Capture the cell that displays the provided text and extract its [X, Y] central coordinate. 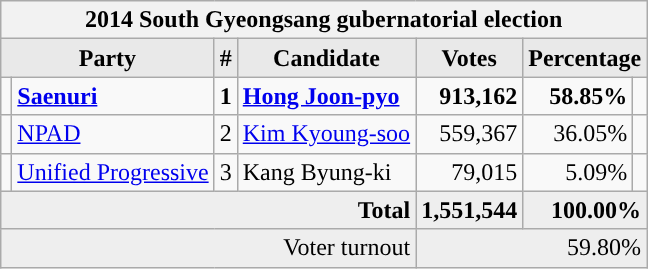
2 [226, 134]
Saenuri [113, 96]
Voter turnout [208, 248]
59.80% [532, 248]
Candidate [326, 58]
1 [226, 96]
Votes [470, 58]
3 [226, 172]
# [226, 58]
Hong Joon-pyo [326, 96]
Total [208, 210]
1,551,544 [470, 210]
Kang Byung-ki [326, 172]
913,162 [470, 96]
Unified Progressive [113, 172]
559,367 [470, 134]
Kim Kyoung-soo [326, 134]
5.09% [578, 172]
79,015 [470, 172]
100.00% [585, 210]
Party [108, 58]
Percentage [585, 58]
2014 South Gyeongsang gubernatorial election [324, 20]
58.85% [578, 96]
36.05% [578, 134]
NPAD [113, 134]
